Find where the given text appears and provide that cell's center as (X, Y) coordinate. 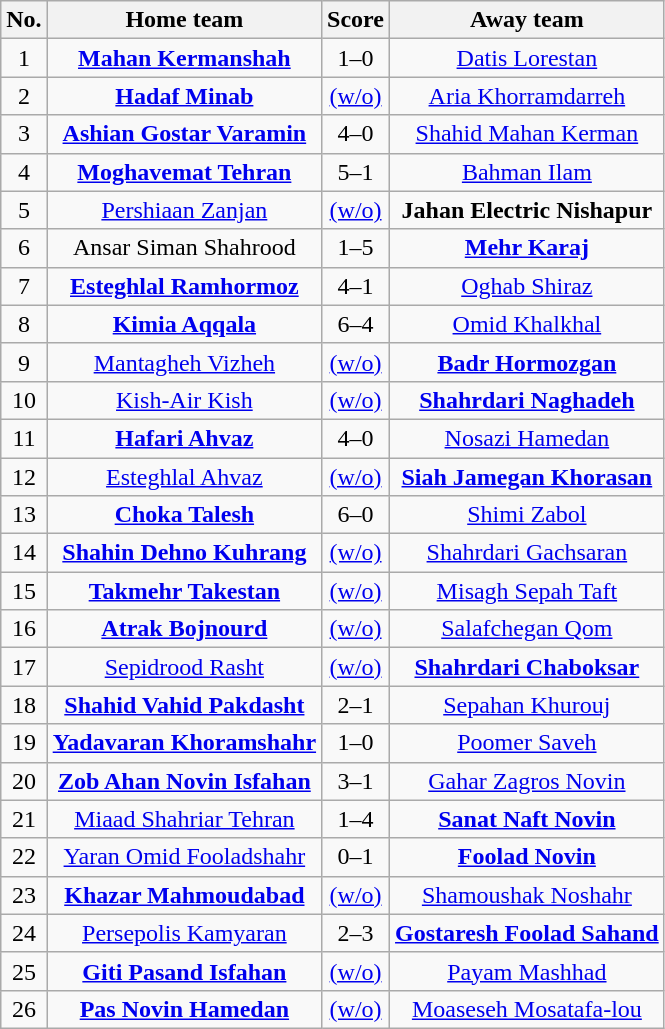
6–4 (356, 324)
Nosazi Hamedan (528, 438)
16 (24, 629)
7 (24, 286)
Moghavemat Tehran (184, 172)
26 (24, 1009)
21 (24, 819)
Sanat Naft Novin (528, 819)
0–1 (356, 857)
19 (24, 743)
Yaran Omid Fooladshahr (184, 857)
Poomer Saveh (528, 743)
Salafchegan Qom (528, 629)
Sepidrood Rasht (184, 667)
25 (24, 971)
Choka Talesh (184, 515)
8 (24, 324)
Away team (528, 20)
Shamoushak Noshahr (528, 895)
Bahman Ilam (528, 172)
Jahan Electric Nishapur (528, 210)
Esteghlal Ramhormoz (184, 286)
Atrak Bojnourd (184, 629)
1–5 (356, 248)
Zob Ahan Novin Isfahan (184, 781)
15 (24, 591)
3 (24, 134)
9 (24, 362)
Shimi Zabol (528, 515)
Shahid Vahid Pakdasht (184, 705)
Score (356, 20)
2 (24, 96)
Gostaresh Foolad Sahand (528, 933)
6–0 (356, 515)
Shahid Mahan Kerman (528, 134)
Persepolis Kamyaran (184, 933)
Foolad Novin (528, 857)
22 (24, 857)
13 (24, 515)
1 (24, 58)
Takmehr Takestan (184, 591)
14 (24, 553)
Home team (184, 20)
Esteghlal Ahvaz (184, 477)
Ashian Gostar Varamin (184, 134)
Sepahan Khurouj (528, 705)
Hadaf Minab (184, 96)
Mahan Kermanshah (184, 58)
11 (24, 438)
Omid Khalkhal (528, 324)
24 (24, 933)
Kimia Aqqala (184, 324)
4–1 (356, 286)
Yadavaran Khoramshahr (184, 743)
Pas Novin Hamedan (184, 1009)
17 (24, 667)
Giti Pasand Isfahan (184, 971)
Misagh Sepah Taft (528, 591)
Mehr Karaj (528, 248)
2–3 (356, 933)
Oghab Shiraz (528, 286)
Shahrdari Naghadeh (528, 400)
Miaad Shahriar Tehran (184, 819)
5 (24, 210)
No. (24, 20)
Payam Mashhad (528, 971)
18 (24, 705)
Badr Hormozgan (528, 362)
Shahin Dehno Kuhrang (184, 553)
4 (24, 172)
Shahrdari Gachsaran (528, 553)
10 (24, 400)
6 (24, 248)
Gahar Zagros Novin (528, 781)
Hafari Ahvaz (184, 438)
3–1 (356, 781)
12 (24, 477)
Ansar Siman Shahrood (184, 248)
Mantagheh Vizheh (184, 362)
23 (24, 895)
1–4 (356, 819)
2–1 (356, 705)
Siah Jamegan Khorasan (528, 477)
Moaseseh Mosatafa-lou (528, 1009)
Kish-Air Kish (184, 400)
Datis Lorestan (528, 58)
Pershiaan Zanjan (184, 210)
5–1 (356, 172)
20 (24, 781)
Shahrdari Chaboksar (528, 667)
Aria Khorramdarreh (528, 96)
Khazar Mahmoudabad (184, 895)
